Locate the cell with the specified text and output its [X, Y] center coordinate. 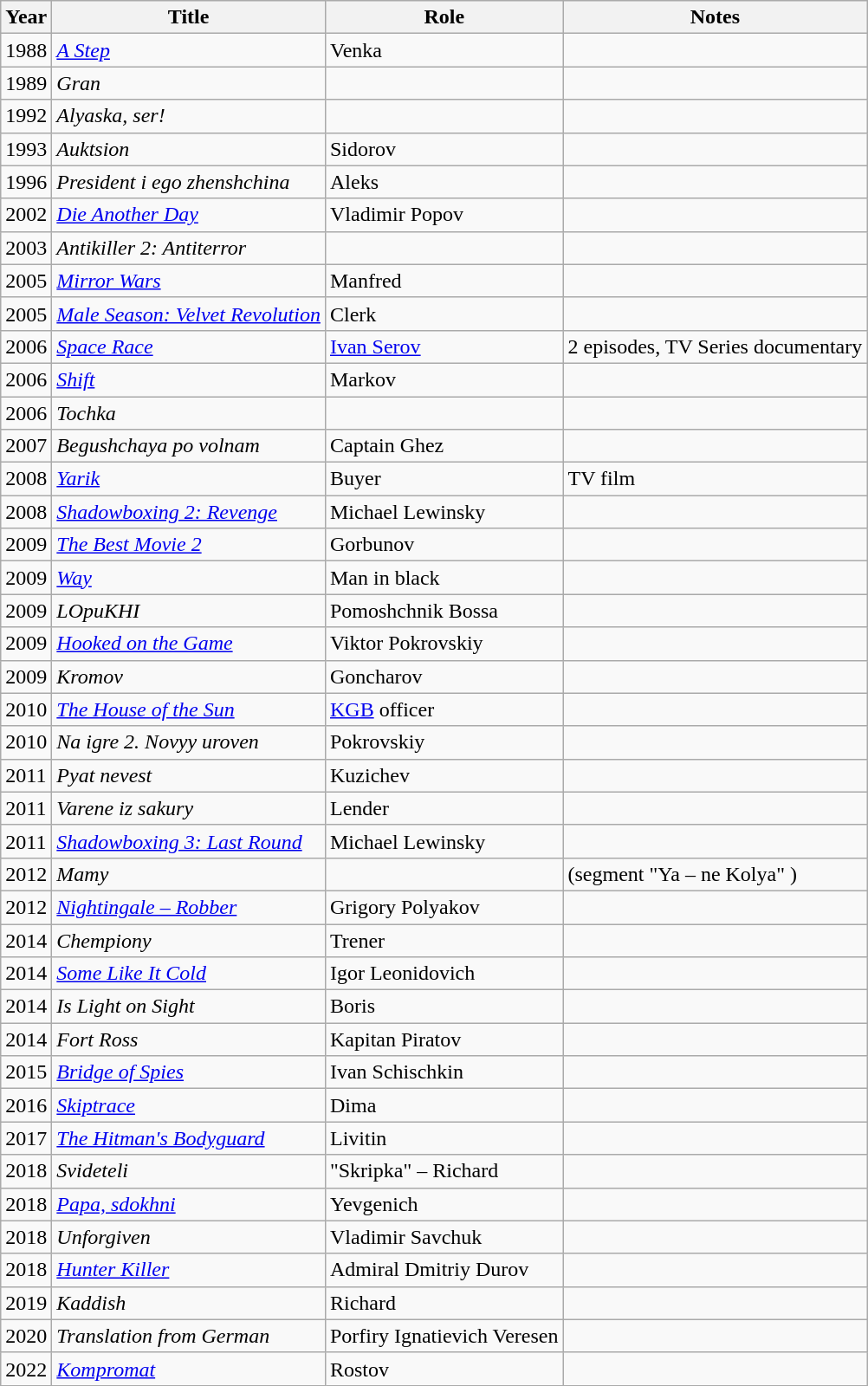
Kromov [189, 677]
Way [189, 578]
Ivan Serov [444, 346]
Manfred [444, 281]
Shift [189, 379]
Venka [444, 50]
Kuzichev [444, 775]
2 episodes, TV Series documentary [716, 346]
Nightingale – Robber [189, 907]
Shadowboxing 3: Last Round [189, 841]
Pomoshchnik Bossa [444, 611]
Fort Ross [189, 1039]
1992 [26, 116]
Tochka [189, 413]
Unforgiven [189, 1237]
1989 [26, 83]
The Hitman's Bodyguard [189, 1138]
Skiptrace [189, 1105]
1988 [26, 50]
Aleks [444, 182]
Livitin [444, 1138]
(segment "Ya – ne Kolya" ) [716, 874]
TV film [716, 479]
"Skripka" – Richard [444, 1171]
Admiral Dmitriy Durov [444, 1270]
Pokrovskiy [444, 742]
Bridge of Spies [189, 1072]
2019 [26, 1303]
Mamy [189, 874]
Kaddish [189, 1303]
Kapitan Piratov [444, 1039]
Man in black [444, 578]
Antikiller 2: Antiterror [189, 248]
Grigory Polyakov [444, 907]
President i ego zhenshchina [189, 182]
Notes [716, 17]
Markov [444, 379]
Clerk [444, 314]
Captain Ghez [444, 446]
Kompromat [189, 1369]
Ivan Schischkin [444, 1072]
Alyaska, ser! [189, 116]
Role [444, 17]
The Best Movie 2 [189, 545]
2007 [26, 446]
Richard [444, 1303]
Yarik [189, 479]
LOpuKHI [189, 611]
Hunter Killer [189, 1270]
2017 [26, 1138]
2015 [26, 1072]
Buyer [444, 479]
Male Season: Velvet Revolution [189, 314]
1993 [26, 149]
Translation from German [189, 1336]
The House of the Sun [189, 709]
2016 [26, 1105]
Mirror Wars [189, 281]
Yevgenich [444, 1204]
Space Race [189, 346]
Hooked on the Game [189, 644]
Gorbunov [444, 545]
2003 [26, 248]
Viktor Pokrovskiy [444, 644]
A Step [189, 50]
Is Light on Sight [189, 1007]
2020 [26, 1336]
Na igre 2. Novyy uroven [189, 742]
Goncharov [444, 677]
Papa, sdokhni [189, 1204]
Year [26, 17]
Shadowboxing 2: Revenge [189, 512]
Vladimir Savchuk [444, 1237]
Auktsion [189, 149]
Vladimir Popov [444, 215]
Porfiry Ignatievich Veresen [444, 1336]
Gran [189, 83]
Begushchaya po volnam [189, 446]
1996 [26, 182]
Chempiony [189, 940]
Igor Leonidovich [444, 974]
Pyat nevest [189, 775]
Varene iz sakury [189, 808]
Svideteli [189, 1171]
2002 [26, 215]
Trener [444, 940]
Die Another Day [189, 215]
Rostov [444, 1369]
Title [189, 17]
Some Like It Cold [189, 974]
Boris [444, 1007]
Dima [444, 1105]
KGB officer [444, 709]
Lender [444, 808]
Sidorov [444, 149]
2022 [26, 1369]
